Output the [X, Y] coordinate of the center of the cell containing the given text.  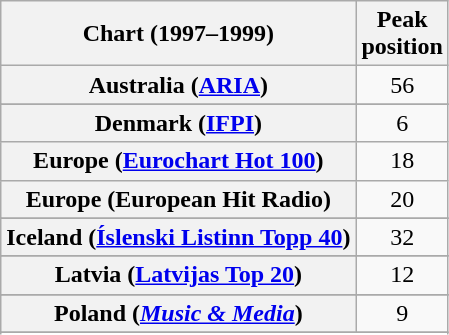
18 [402, 161]
Latvia (Latvijas Top 20) [178, 275]
Peakposition [402, 34]
Denmark (IFPI) [178, 123]
56 [402, 85]
6 [402, 123]
Poland (Music & Media) [178, 313]
12 [402, 275]
Iceland (Íslenski Listinn Topp 40) [178, 237]
Australia (ARIA) [178, 85]
32 [402, 237]
Europe (European Hit Radio) [178, 199]
Europe (Eurochart Hot 100) [178, 161]
20 [402, 199]
9 [402, 313]
Chart (1997–1999) [178, 34]
